Identify which cell holds the provided text, then report its (x, y) central coordinate. 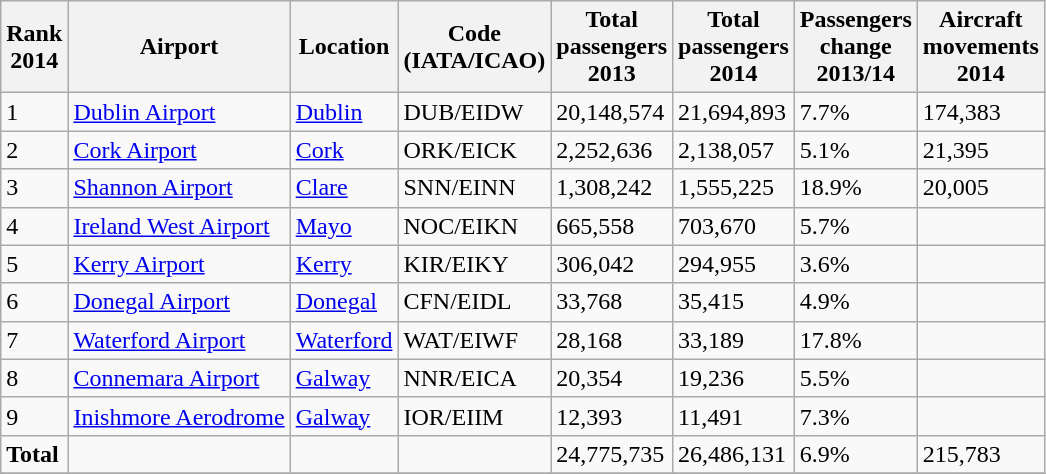
Kerry Airport (179, 264)
IOR/EIIM (474, 416)
4.9% (856, 302)
3.6% (856, 264)
Donegal (344, 302)
174,383 (980, 112)
ORK/EICK (474, 150)
NNR/EICA (474, 378)
26,486,131 (734, 454)
9 (34, 416)
35,415 (734, 302)
28,168 (612, 340)
665,558 (612, 226)
Waterford Airport (179, 340)
20,148,574 (612, 112)
Kerry (344, 264)
Dublin Airport (179, 112)
4 (34, 226)
2,138,057 (734, 150)
KIR/EIKY (474, 264)
8 (34, 378)
Total (34, 454)
Aircraftmovements2014 (980, 47)
11,491 (734, 416)
20,005 (980, 188)
Clare (344, 188)
21,395 (980, 150)
33,189 (734, 340)
Dublin (344, 112)
Code(IATA/ICAO) (474, 47)
2,252,636 (612, 150)
12,393 (612, 416)
Connemara Airport (179, 378)
5 (34, 264)
18.9% (856, 188)
Donegal Airport (179, 302)
Cork (344, 150)
294,955 (734, 264)
Location (344, 47)
17.8% (856, 340)
21,694,893 (734, 112)
DUB/EIDW (474, 112)
215,783 (980, 454)
7.3% (856, 416)
6 (34, 302)
7 (34, 340)
20,354 (612, 378)
Totalpassengers2014 (734, 47)
1,308,242 (612, 188)
Airport (179, 47)
2 (34, 150)
1 (34, 112)
Inishmore Aerodrome (179, 416)
Mayo (344, 226)
Waterford (344, 340)
703,670 (734, 226)
19,236 (734, 378)
24,775,735 (612, 454)
Rank2014 (34, 47)
306,042 (612, 264)
Totalpassengers2013 (612, 47)
3 (34, 188)
Cork Airport (179, 150)
SNN/EINN (474, 188)
5.5% (856, 378)
5.1% (856, 150)
7.7% (856, 112)
33,768 (612, 302)
1,555,225 (734, 188)
6.9% (856, 454)
Passengerschange2013/14 (856, 47)
Shannon Airport (179, 188)
Ireland West Airport (179, 226)
5.7% (856, 226)
NOC/EIKN (474, 226)
CFN/EIDL (474, 302)
WAT/EIWF (474, 340)
